Identify which cell holds the provided text, then report its [x, y] central coordinate. 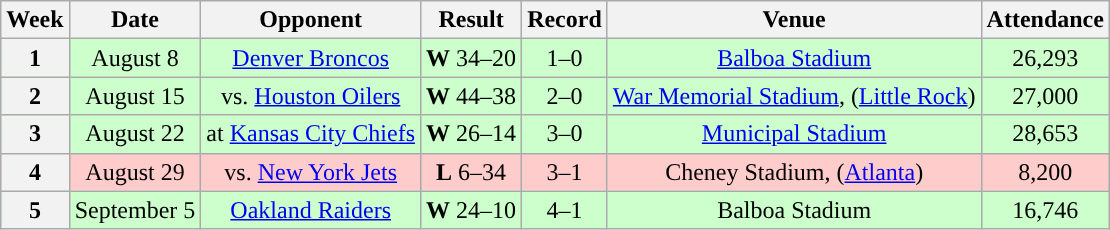
Result [472, 20]
vs. Houston Oilers [311, 96]
27,000 [1045, 96]
3–0 [565, 134]
W 44–38 [472, 96]
Cheney Stadium, (Atlanta) [794, 172]
3 [35, 134]
Venue [794, 20]
4–1 [565, 210]
Attendance [1045, 20]
Denver Broncos [311, 58]
L 6–34 [472, 172]
2 [35, 96]
1 [35, 58]
Record [565, 20]
at Kansas City Chiefs [311, 134]
3–1 [565, 172]
August 29 [135, 172]
8,200 [1045, 172]
War Memorial Stadium, (Little Rock) [794, 96]
1–0 [565, 58]
Opponent [311, 20]
16,746 [1045, 210]
August 15 [135, 96]
26,293 [1045, 58]
Week [35, 20]
W 24–10 [472, 210]
4 [35, 172]
W 26–14 [472, 134]
August 22 [135, 134]
Municipal Stadium [794, 134]
5 [35, 210]
August 8 [135, 58]
2–0 [565, 96]
28,653 [1045, 134]
Oakland Raiders [311, 210]
September 5 [135, 210]
W 34–20 [472, 58]
Date [135, 20]
vs. New York Jets [311, 172]
